Determine the (X, Y) coordinate at the center of the cell enclosing the given text.  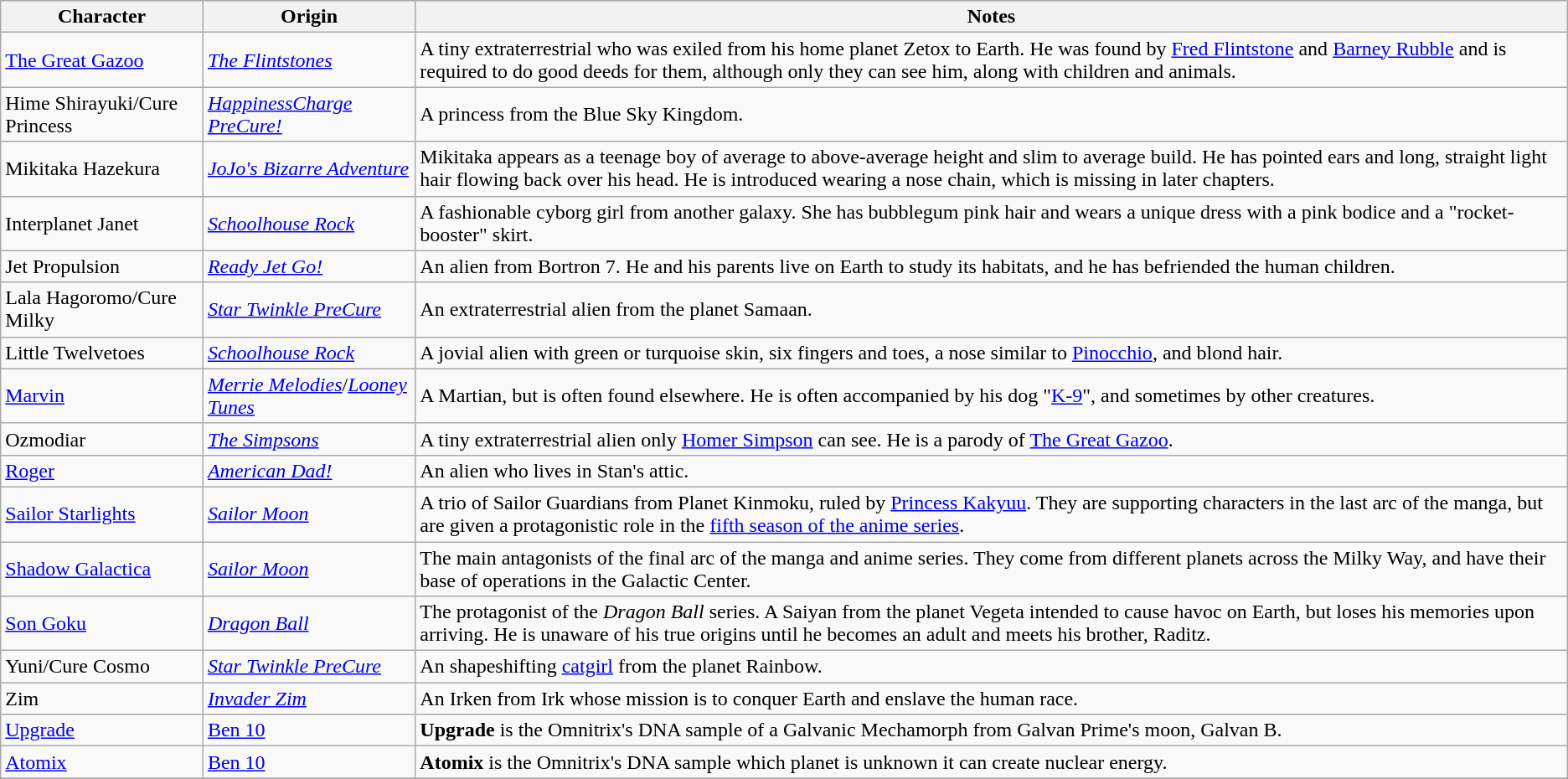
Merrie Melodies/Looney Tunes (308, 395)
Shadow Galactica (102, 568)
Dragon Ball (308, 623)
Hime Shirayuki/Cure Princess (102, 114)
Character (102, 17)
Little Twelvetoes (102, 353)
American Dad! (308, 471)
Upgrade (102, 730)
A jovial alien with green or turquoise skin, six fingers and toes, a nose similar to Pinocchio, and blond hair. (992, 353)
Mikitaka Hazekura (102, 169)
The Flintstones (308, 60)
Marvin (102, 395)
Jet Propulsion (102, 266)
A tiny extraterrestrial alien only Homer Simpson can see. He is a parody of The Great Gazoo. (992, 439)
Sailor Starlights (102, 514)
Roger (102, 471)
Ready Jet Go! (308, 266)
Zim (102, 699)
Yuni/Cure Cosmo (102, 667)
Lala Hagoromo/Cure Milky (102, 310)
An alien from Bortron 7. He and his parents live on Earth to study its habitats, and he has befriended the human children. (992, 266)
Atomix (102, 762)
The Great Gazoo (102, 60)
An Irken from Irk whose mission is to conquer Earth and enslave the human race. (992, 699)
Son Goku (102, 623)
The Simpsons (308, 439)
A princess from the Blue Sky Kingdom. (992, 114)
A fashionable cyborg girl from another galaxy. She has bubblegum pink hair and wears a unique dress with a pink bodice and a "rocket-booster" skirt. (992, 223)
Ozmodiar (102, 439)
A Martian, but is often found elsewhere. He is often accompanied by his dog "K-9", and sometimes by other creatures. (992, 395)
An shapeshifting catgirl from the planet Rainbow. (992, 667)
Upgrade is the Omnitrix's DNA sample of a Galvanic Mechamorph from Galvan Prime's moon, Galvan B. (992, 730)
Interplanet Janet (102, 223)
An alien who lives in Stan's attic. (992, 471)
Origin (308, 17)
An extraterrestrial alien from the planet Samaan. (992, 310)
Invader Zim (308, 699)
HappinessCharge PreCure! (308, 114)
Atomix is the Omnitrix's DNA sample which planet is unknown it can create nuclear energy. (992, 762)
Notes (992, 17)
JoJo's Bizarre Adventure (308, 169)
